For the text-containing cell, return its midpoint in [X, Y] coordinate format. 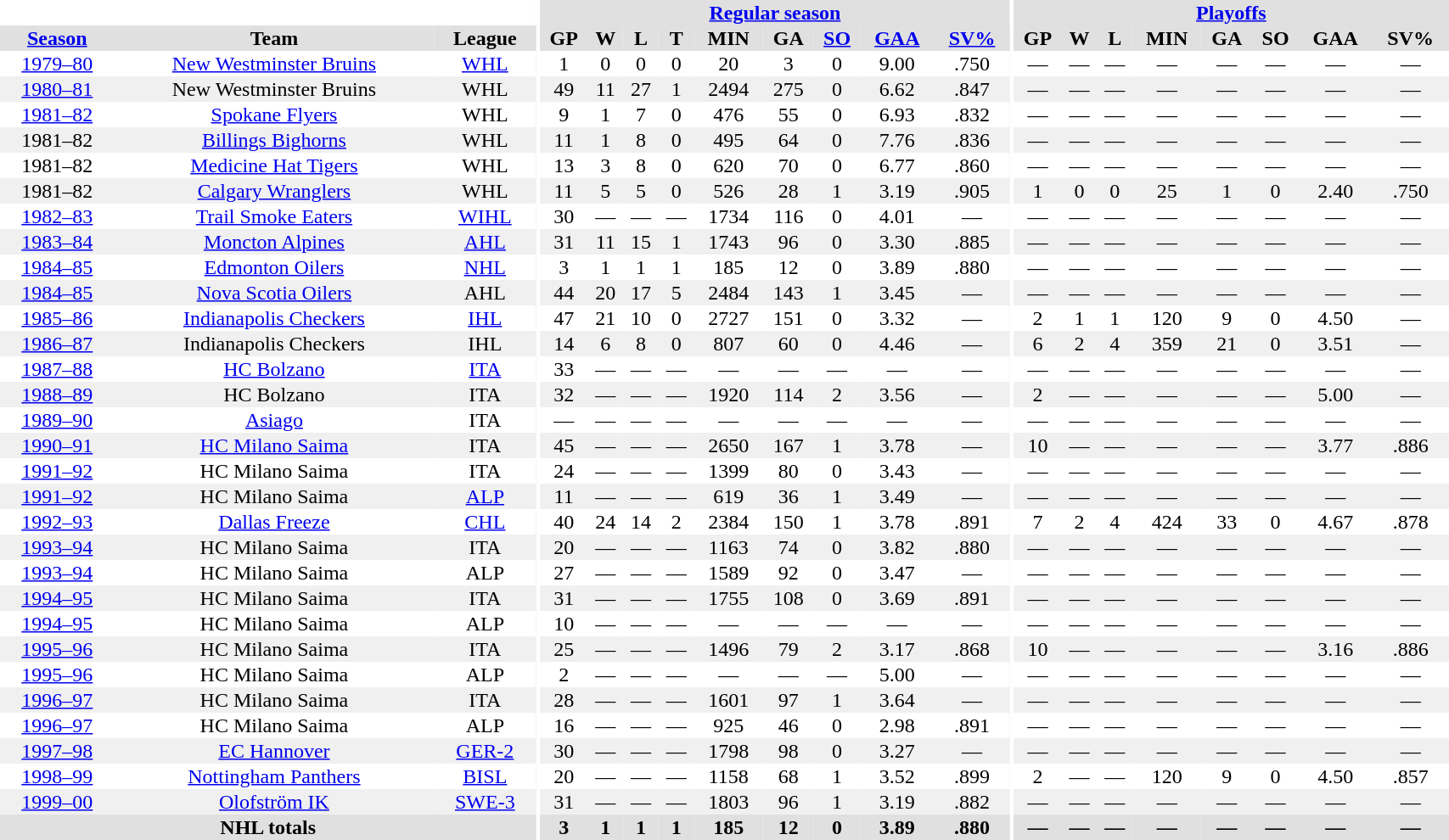
3.30 [896, 242]
3.56 [896, 395]
6.77 [896, 165]
2.40 [1336, 191]
167 [789, 445]
.885 [971, 242]
46 [789, 725]
3.32 [896, 318]
2384 [728, 522]
17 [641, 293]
2494 [728, 89]
SWE-3 [485, 802]
Olofström IK [275, 802]
495 [728, 140]
151 [789, 318]
7.76 [896, 140]
6.62 [896, 89]
.832 [971, 115]
925 [728, 725]
108 [789, 598]
.878 [1411, 522]
32 [564, 395]
NHL totals [268, 827]
70 [789, 165]
Team [275, 38]
Asiago [275, 420]
36 [789, 496]
1803 [728, 802]
1986–87 [58, 344]
.905 [971, 191]
Season [58, 38]
143 [789, 293]
.847 [971, 89]
3.69 [896, 598]
2650 [728, 445]
Spokane Flyers [275, 115]
1743 [728, 242]
1734 [728, 216]
60 [789, 344]
1987–88 [58, 369]
3.82 [896, 547]
16 [564, 725]
1158 [728, 776]
1997–98 [58, 751]
.857 [1411, 776]
1399 [728, 471]
Playoffs [1231, 13]
424 [1166, 522]
GER-2 [485, 751]
Moncton Alpines [275, 242]
1990–91 [58, 445]
1999–00 [58, 802]
1985–86 [58, 318]
3.52 [896, 776]
807 [728, 344]
2484 [728, 293]
476 [728, 115]
3.27 [896, 751]
97 [789, 700]
.868 [971, 649]
3.49 [896, 496]
1798 [728, 751]
Billings Bighorns [275, 140]
Calgary Wranglers [275, 191]
Trail Smoke Eaters [275, 216]
68 [789, 776]
55 [789, 115]
116 [789, 216]
4.01 [896, 216]
1163 [728, 547]
40 [564, 522]
Nottingham Panthers [275, 776]
13 [564, 165]
.882 [971, 802]
1496 [728, 649]
114 [789, 395]
6.93 [896, 115]
1979–80 [58, 64]
.860 [971, 165]
64 [789, 140]
Nova Scotia Oilers [275, 293]
49 [564, 89]
74 [789, 547]
1601 [728, 700]
3.43 [896, 471]
2.98 [896, 725]
1755 [728, 598]
3.51 [1336, 344]
3.77 [1336, 445]
1980–81 [58, 89]
1983–84 [58, 242]
1920 [728, 395]
45 [564, 445]
Medicine Hat Tigers [275, 165]
44 [564, 293]
NHL [485, 267]
620 [728, 165]
1988–89 [58, 395]
1989–90 [58, 420]
CHL [485, 522]
150 [789, 522]
526 [728, 191]
9.00 [896, 64]
3.16 [1336, 649]
EC Hannover [275, 751]
47 [564, 318]
.899 [971, 776]
92 [789, 573]
1589 [728, 573]
15 [641, 242]
.836 [971, 140]
1998–99 [58, 776]
4.46 [896, 344]
T [677, 38]
98 [789, 751]
359 [1166, 344]
619 [728, 496]
4.67 [1336, 522]
2727 [728, 318]
BISL [485, 776]
Regular season [775, 13]
3.45 [896, 293]
79 [789, 649]
275 [789, 89]
3.64 [896, 700]
Dallas Freeze [275, 522]
Edmonton Oilers [275, 267]
1992–93 [58, 522]
3.47 [896, 573]
League [485, 38]
WIHL [485, 216]
80 [789, 471]
3.17 [896, 649]
1982–83 [58, 216]
